Output the [X, Y] coordinate of the center of the cell containing the given text.  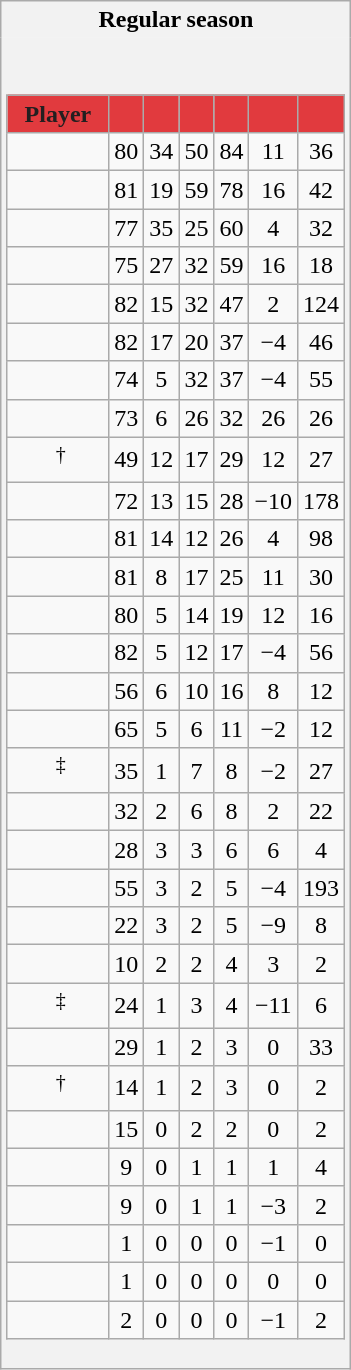
65 [126, 729]
−11 [274, 1006]
−3 [274, 1205]
46 [322, 342]
Player [58, 114]
72 [126, 501]
75 [126, 266]
42 [322, 190]
78 [232, 190]
98 [322, 539]
7 [196, 770]
−9 [274, 926]
178 [322, 501]
49 [126, 460]
13 [162, 501]
47 [232, 304]
60 [232, 228]
30 [322, 577]
74 [126, 380]
73 [126, 418]
84 [232, 152]
−10 [274, 501]
20 [196, 342]
18 [322, 266]
124 [322, 304]
24 [126, 1006]
77 [126, 228]
33 [322, 1047]
34 [162, 152]
193 [322, 888]
36 [322, 152]
Regular season [176, 20]
50 [196, 152]
